Capture the cell that displays the provided text and extract its [X, Y] central coordinate. 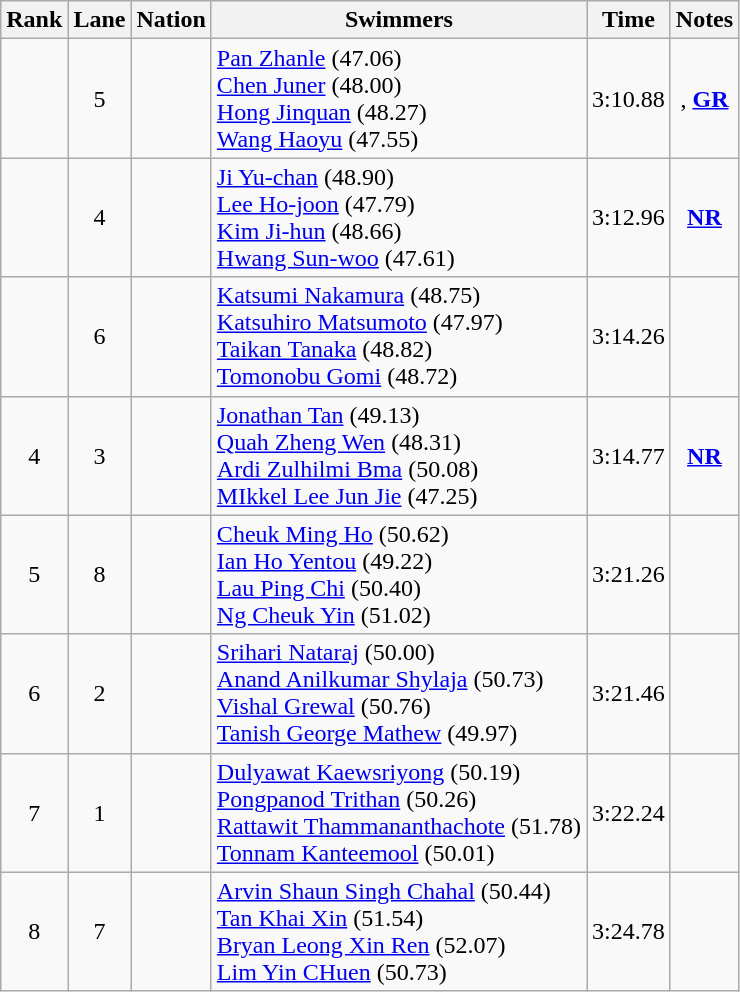
Katsumi Nakamura (48.75)Katsuhiro Matsumoto (47.97)Taikan Tanaka (48.82)Tomonobu Gomi (48.72) [398, 336]
Lane [100, 20]
1 [100, 812]
3:12.96 [629, 218]
, GR [704, 98]
Arvin Shaun Singh Chahal (50.44)Tan Khai Xin (51.54)Bryan Leong Xin Ren (52.07)Lim Yin CHuen (50.73) [398, 932]
Dulyawat Kaewsriyong (50.19)Pongpanod Trithan (50.26)Rattawit Thammananthachote (51.78)Tonnam Kanteemool (50.01) [398, 812]
Cheuk Ming Ho (50.62)Ian Ho Yentou (49.22)Lau Ping Chi (50.40)Ng Cheuk Yin (51.02) [398, 574]
Time [629, 20]
Notes [704, 20]
Nation [171, 20]
Srihari Nataraj (50.00)Anand Anilkumar Shylaja (50.73)Vishal Grewal (50.76)Tanish George Mathew (49.97) [398, 694]
3:21.46 [629, 694]
Swimmers [398, 20]
Ji Yu-chan (48.90)Lee Ho-joon (47.79)Kim Ji-hun (48.66)Hwang Sun-woo (47.61) [398, 218]
Rank [34, 20]
3:14.77 [629, 456]
3:24.78 [629, 932]
3:10.88 [629, 98]
Jonathan Tan (49.13)Quah Zheng Wen (48.31)Ardi Zulhilmi Bma (50.08)MIkkel Lee Jun Jie (47.25) [398, 456]
3:21.26 [629, 574]
3:14.26 [629, 336]
2 [100, 694]
3 [100, 456]
Pan Zhanle (47.06)Chen Juner (48.00)Hong Jinquan (48.27)Wang Haoyu (47.55) [398, 98]
3:22.24 [629, 812]
